Capture the cell that displays the provided text and extract its (x, y) central coordinate. 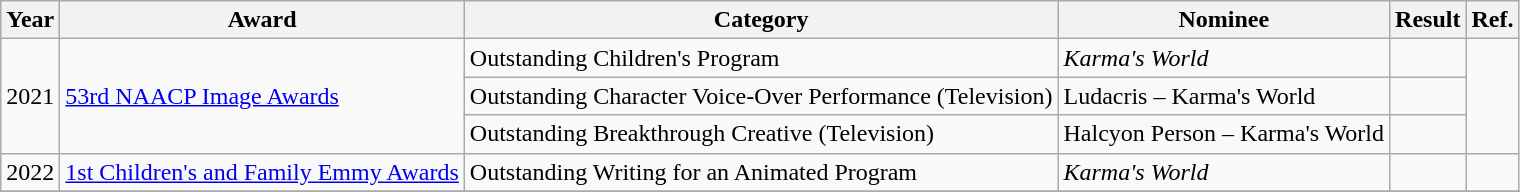
Ref. (1492, 20)
Ludacris – Karma's World (1224, 96)
2021 (30, 96)
Nominee (1224, 20)
Outstanding Breakthrough Creative (Television) (761, 134)
Year (30, 20)
2022 (30, 172)
1st Children's and Family Emmy Awards (262, 172)
Result (1428, 20)
Outstanding Children's Program (761, 58)
Award (262, 20)
Category (761, 20)
Outstanding Writing for an Animated Program (761, 172)
53rd NAACP Image Awards (262, 96)
Halcyon Person – Karma's World (1224, 134)
Outstanding Character Voice-Over Performance (Television) (761, 96)
